Capture the cell that displays the provided text and extract its (X, Y) central coordinate. 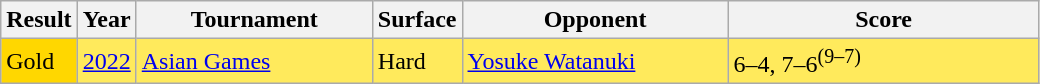
6–4, 7–6(9–7) (884, 62)
Hard (417, 62)
Yosuke Watanuki (595, 62)
Score (884, 20)
Surface (417, 20)
Gold (39, 62)
Asian Games (254, 62)
2022 (106, 62)
Tournament (254, 20)
Opponent (595, 20)
Year (106, 20)
Result (39, 20)
